Find where the given text appears and provide that cell's center as [x, y] coordinate. 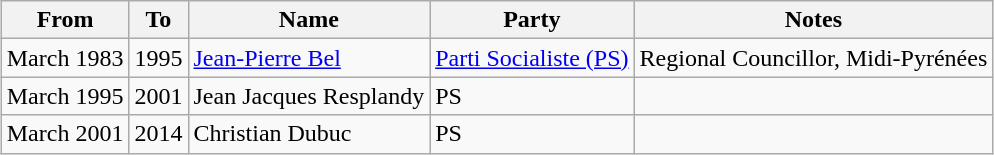
March 2001 [65, 134]
To [158, 20]
1995 [158, 58]
March 1995 [65, 96]
Jean-Pierre Bel [309, 58]
Party [532, 20]
From [65, 20]
2001 [158, 96]
2014 [158, 134]
Jean Jacques Resplandy [309, 96]
Notes [814, 20]
Regional Councillor, Midi-Pyrénées [814, 58]
Parti Socialiste (PS) [532, 58]
Christian Dubuc [309, 134]
Name [309, 20]
March 1983 [65, 58]
